Find where the given text appears and provide that cell's center as (X, Y) coordinate. 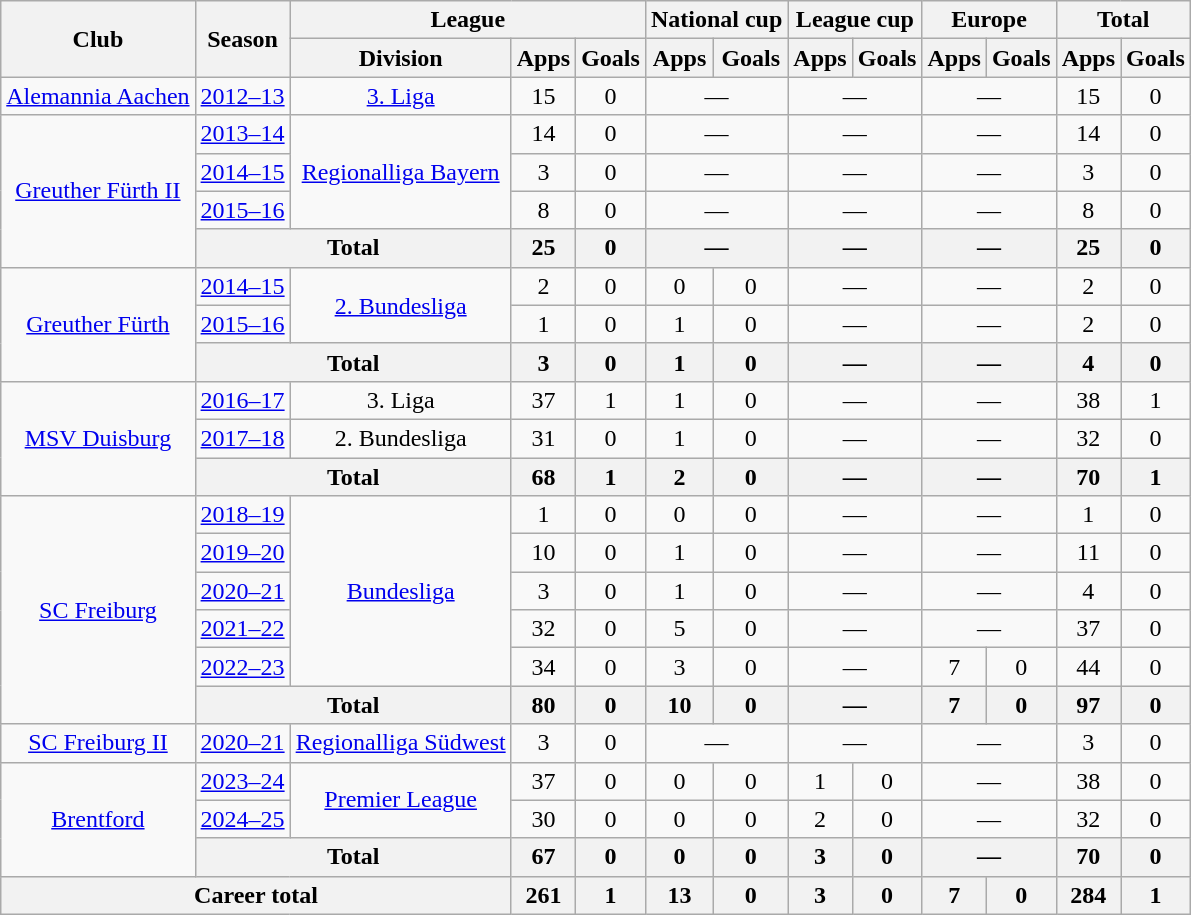
Premier League (400, 800)
11 (1088, 553)
2021–22 (242, 629)
Club (98, 39)
68 (543, 477)
Division (400, 58)
2013–14 (242, 134)
MSV Duisburg (98, 438)
261 (543, 895)
Alemannia Aachen (98, 96)
2022–23 (242, 667)
2019–20 (242, 553)
Regionalliga Südwest (400, 743)
SC Freiburg (98, 610)
Brentford (98, 819)
67 (543, 857)
Greuther Fürth (98, 324)
30 (543, 819)
Regionalliga Bayern (400, 172)
Europe (989, 20)
97 (1088, 705)
2023–24 (242, 781)
League (468, 20)
2012–13 (242, 96)
Bundesliga (400, 591)
League cup (855, 20)
34 (543, 667)
5 (679, 629)
2016–17 (242, 400)
2018–19 (242, 515)
13 (679, 895)
Season (242, 39)
44 (1088, 667)
SC Freiburg II (98, 743)
2017–18 (242, 438)
National cup (716, 20)
284 (1088, 895)
31 (543, 438)
Career total (256, 895)
80 (543, 705)
2024–25 (242, 819)
Greuther Fürth II (98, 191)
